Extract the (X, Y) coordinate from the center of the cell holding the provided text.  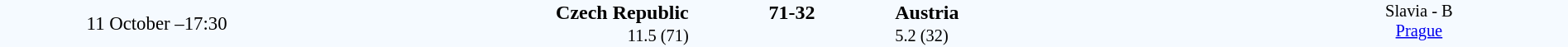
71-32 (791, 12)
5.2 (32) (1082, 36)
Czech Republic (501, 12)
11.5 (71) (501, 36)
Austria (1082, 12)
Slavia - B Prague (1419, 23)
11 October –17:30 (157, 23)
